Determine the (X, Y) coordinate at the center of the cell enclosing the given text.  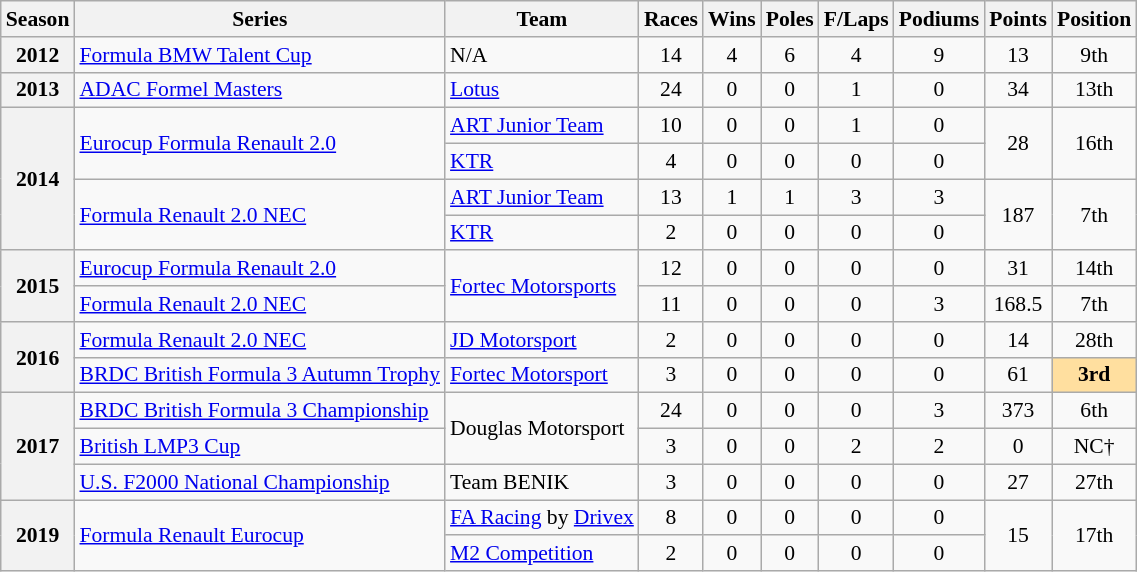
U.S. F2000 National Championship (260, 482)
2013 (38, 90)
Lotus (542, 90)
Formula BMW Talent Cup (260, 55)
Fortec Motorsport (542, 375)
27th (1094, 482)
British LMP3 Cup (260, 447)
28th (1094, 340)
2015 (38, 286)
Podiums (940, 19)
N/A (542, 55)
9th (1094, 55)
Douglas Motorsport (542, 428)
Team BENIK (542, 482)
12 (671, 269)
168.5 (1018, 304)
11 (671, 304)
Position (1094, 19)
9 (940, 55)
10 (671, 126)
ADAC Formel Masters (260, 90)
187 (1018, 214)
28 (1018, 144)
Fortec Motorsports (542, 286)
8 (671, 518)
FA Racing by Drivex (542, 518)
Team (542, 19)
61 (1018, 375)
16th (1094, 144)
3rd (1094, 375)
Series (260, 19)
14th (1094, 269)
Poles (790, 19)
F/Laps (856, 19)
2017 (38, 446)
2012 (38, 55)
M2 Competition (542, 554)
JD Motorsport (542, 340)
Wins (732, 19)
Races (671, 19)
6 (790, 55)
15 (1018, 536)
34 (1018, 90)
6th (1094, 411)
2016 (38, 358)
13th (1094, 90)
31 (1018, 269)
Points (1018, 19)
Formula Renault Eurocup (260, 536)
Season (38, 19)
BRDC British Formula 3 Championship (260, 411)
373 (1018, 411)
2019 (38, 536)
BRDC British Formula 3 Autumn Trophy (260, 375)
NC† (1094, 447)
17th (1094, 536)
2014 (38, 179)
27 (1018, 482)
